Scan for the cell matching the given text and deliver its (X, Y) coordinate at center. 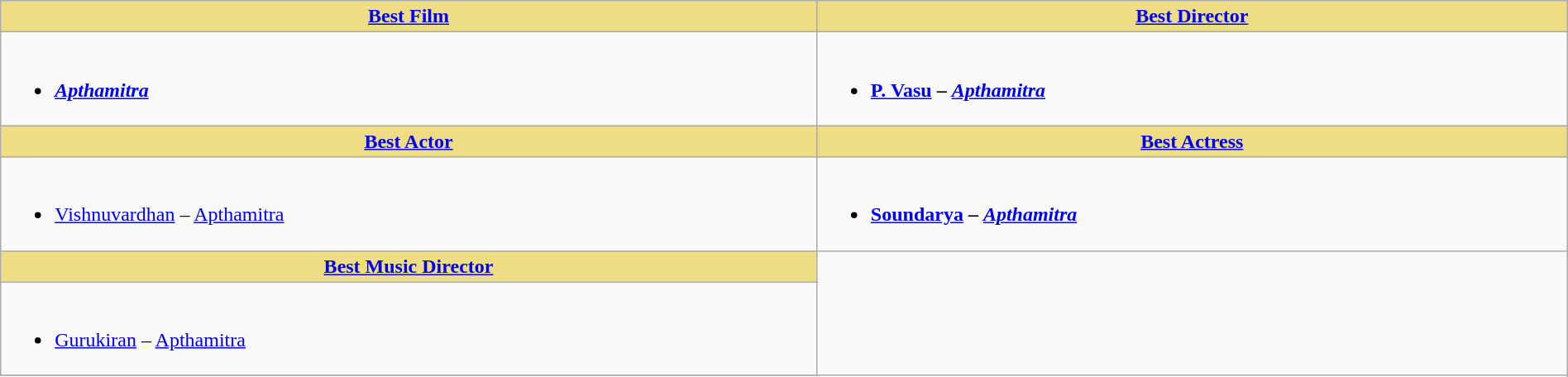
Vishnuvardhan – Apthamitra (409, 203)
Gurukiran – Apthamitra (409, 329)
Soundarya – Apthamitra (1192, 203)
Best Music Director (409, 266)
Best Actress (1192, 141)
Best Film (409, 17)
Apthamitra (409, 79)
Best Director (1192, 17)
Best Actor (409, 141)
P. Vasu – Apthamitra (1192, 79)
